Output the (x, y) coordinate of the center of the cell containing the given text.  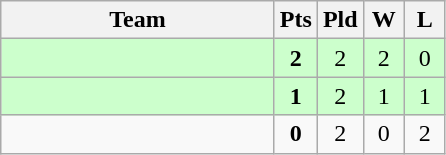
Pld (340, 20)
L (424, 20)
Pts (296, 20)
Team (138, 20)
W (384, 20)
